Output the [x, y] coordinate of the center of the cell containing the given text.  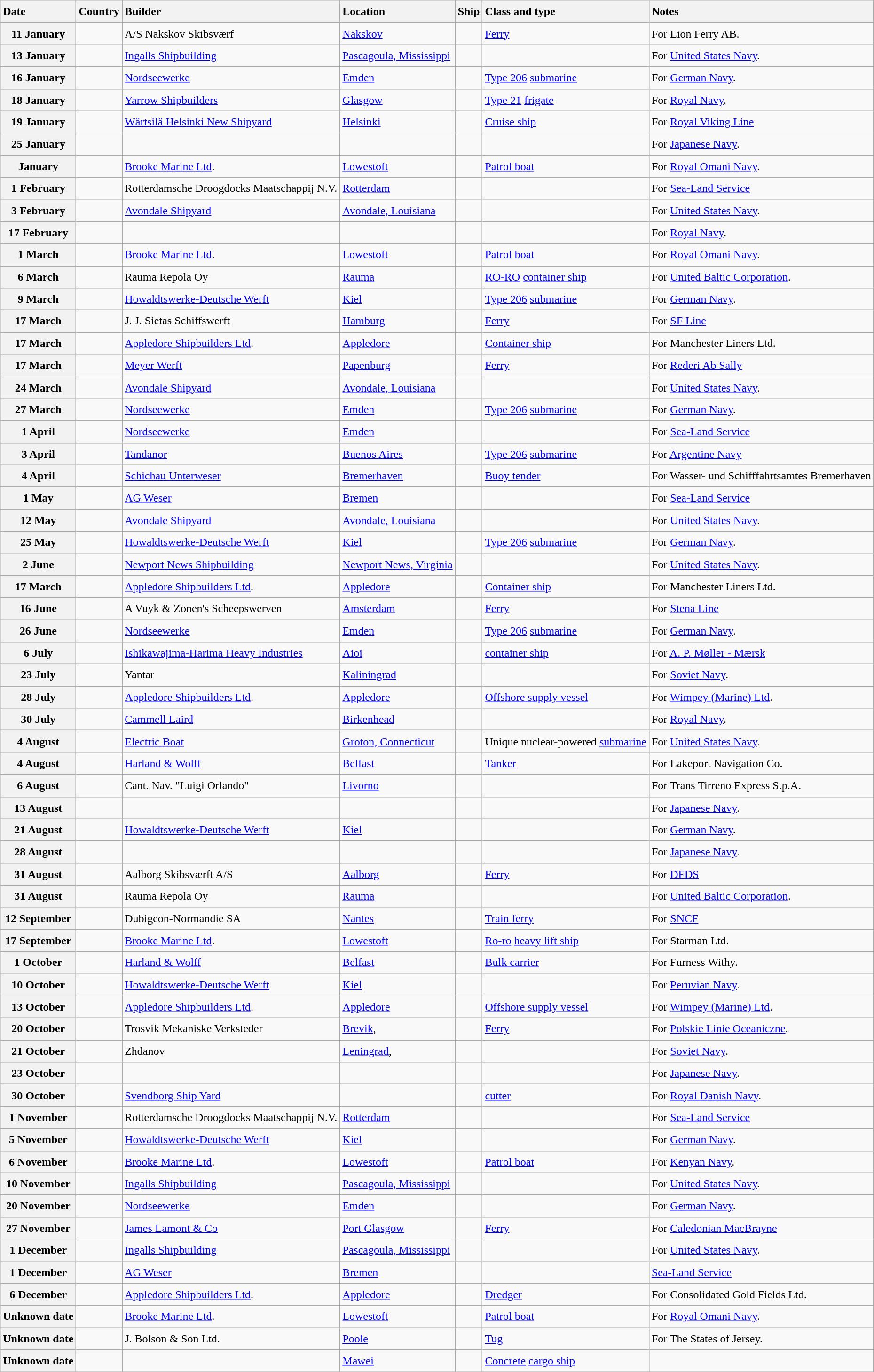
17 February [39, 232]
For Royal Danish Navy. [761, 1095]
1 March [39, 255]
Groton, Connecticut [398, 742]
21 October [39, 1051]
Dredger [566, 1294]
4 April [39, 476]
For Argentine Navy [761, 454]
30 July [39, 719]
Nantes [398, 918]
Cant. Nav. "Luigi Orlando" [231, 786]
Nakskov [398, 34]
2 June [39, 564]
January [39, 166]
19 January [39, 122]
11 January [39, 34]
J. Bolson & Son Ltd. [231, 1339]
20 November [39, 1206]
28 August [39, 852]
Ship [469, 11]
Tandanor [231, 454]
Amsterdam [398, 608]
For Rederi Ab Sally [761, 366]
RO-RO container ship [566, 277]
13 October [39, 1007]
5 November [39, 1139]
Hamburg [398, 321]
Birkenhead [398, 719]
9 March [39, 299]
10 October [39, 985]
cutter [566, 1095]
Cammell Laird [231, 719]
Trosvik Mekaniske Verksteder [231, 1029]
23 October [39, 1074]
Aalborg Skibsværft A/S [231, 874]
Yantar [231, 675]
16 January [39, 78]
Yarrow Shipbuilders [231, 100]
1 February [39, 188]
3 February [39, 211]
For Lakeport Navigation Co. [761, 763]
For Starman Ltd. [761, 940]
Tanker [566, 763]
Bremerhaven [398, 476]
For Caledonian MacBrayne [761, 1228]
For Consolidated Gold Fields Ltd. [761, 1294]
28 July [39, 698]
25 May [39, 542]
Leningrad, [398, 1051]
6 November [39, 1162]
container ship [566, 653]
Cruise ship [566, 122]
30 October [39, 1095]
21 August [39, 830]
6 March [39, 277]
Electric Boat [231, 742]
Class and type [566, 11]
For Trans Tirreno Express S.p.A. [761, 786]
Buenos Aires [398, 454]
For Furness Withy. [761, 963]
Ro-ro heavy lift ship [566, 940]
For A. P. Møller - Mærsk [761, 653]
For DFDS [761, 874]
Type 21 frigate [566, 100]
Zhdanov [231, 1051]
Helsinki [398, 122]
12 May [39, 520]
27 March [39, 410]
17 September [39, 940]
Poole [398, 1339]
For Polskie Linie Oceaniczne. [761, 1029]
Concrete cargo ship [566, 1361]
Brevik, [398, 1029]
Notes [761, 11]
20 October [39, 1029]
Kaliningrad [398, 675]
Mawei [398, 1361]
Papenburg [398, 366]
Builder [231, 11]
For Kenyan Navy. [761, 1162]
For Lion Ferry AB. [761, 34]
1 April [39, 431]
Aalborg [398, 874]
24 March [39, 387]
Port Glasgow [398, 1228]
3 April [39, 454]
23 July [39, 675]
13 August [39, 808]
1 November [39, 1118]
Meyer Werft [231, 366]
13 January [39, 55]
Bulk carrier [566, 963]
Svendborg Ship Yard [231, 1095]
26 June [39, 631]
18 January [39, 100]
For Wasser- und Schifffahrtsamtes Bremerhaven [761, 476]
10 November [39, 1184]
Location [398, 11]
25 January [39, 144]
For SNCF [761, 918]
1 May [39, 498]
Wärtsilä Helsinki New Shipyard [231, 122]
Sea-Land Service [761, 1272]
Train ferry [566, 918]
A Vuyk & Zonen's Scheepswerven [231, 608]
Tug [566, 1339]
Livorno [398, 786]
A/S Nakskov Skibsværf [231, 34]
Dubigeon-Normandie SA [231, 918]
Buoy tender [566, 476]
1 October [39, 963]
Newport News Shipbuilding [231, 564]
For Stena Line [761, 608]
For The States of Jersey. [761, 1339]
Glasgow [398, 100]
6 August [39, 786]
Unique nuclear-powered submarine [566, 742]
For Peruvian Navy. [761, 985]
16 June [39, 608]
Newport News, Virginia [398, 564]
Schichau Unterweser [231, 476]
6 December [39, 1294]
For Royal Viking Line [761, 122]
J. J. Sietas Schiffswerft [231, 321]
For SF Line [761, 321]
6 July [39, 653]
27 November [39, 1228]
Aioi [398, 653]
Date [39, 11]
Country [99, 11]
12 September [39, 918]
James Lamont & Co [231, 1228]
Ishikawajima-Harima Heavy Industries [231, 653]
